Detect which cell encompasses the target text, then output its [X, Y] center coordinate. 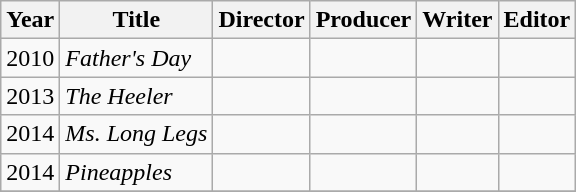
Ms. Long Legs [136, 134]
2010 [30, 58]
Father's Day [136, 58]
Pineapples [136, 172]
The Heeler [136, 96]
Title [136, 20]
Producer [364, 20]
Editor [537, 20]
Writer [458, 20]
Year [30, 20]
2013 [30, 96]
Director [262, 20]
